Extract the [X, Y] coordinate from the center of the cell holding the provided text.  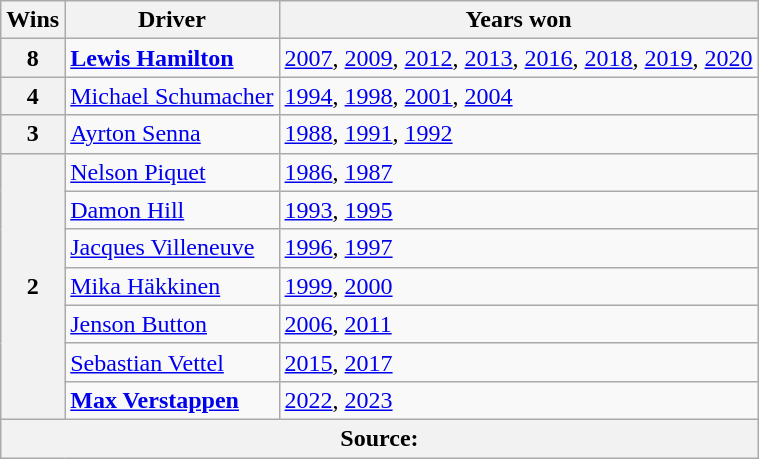
2022, 2023 [518, 400]
Mika Häkkinen [172, 286]
Nelson Piquet [172, 172]
Jenson Button [172, 324]
Lewis Hamilton [172, 58]
8 [33, 58]
Driver [172, 20]
1988, 1991, 1992 [518, 134]
Damon Hill [172, 210]
2006, 2011 [518, 324]
4 [33, 96]
1999, 2000 [518, 286]
Wins [33, 20]
2015, 2017 [518, 362]
Michael Schumacher [172, 96]
1996, 1997 [518, 248]
Jacques Villeneuve [172, 248]
Sebastian Vettel [172, 362]
1994, 1998, 2001, 2004 [518, 96]
1986, 1987 [518, 172]
3 [33, 134]
2 [33, 286]
Max Verstappen [172, 400]
2007, 2009, 2012, 2013, 2016, 2018, 2019, 2020 [518, 58]
Source: [380, 438]
1993, 1995 [518, 210]
Ayrton Senna [172, 134]
Years won [518, 20]
